Capture the cell that displays the provided text and extract its (X, Y) central coordinate. 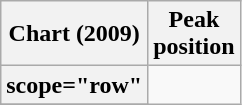
Peakposition (194, 34)
Chart (2009) (74, 34)
scope="row" (74, 85)
